Determine the [X, Y] coordinate at the center of the cell enclosing the given text.  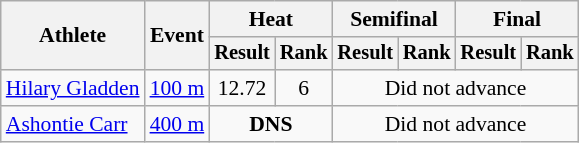
6 [304, 88]
Hilary Gladden [73, 88]
DNS [270, 124]
400 m [178, 124]
Ashontie Carr [73, 124]
100 m [178, 88]
Event [178, 36]
Athlete [73, 36]
12.72 [242, 88]
Final [518, 19]
Heat [270, 19]
Semifinal [394, 19]
